Detect which cell encompasses the target text, then output its (X, Y) center coordinate. 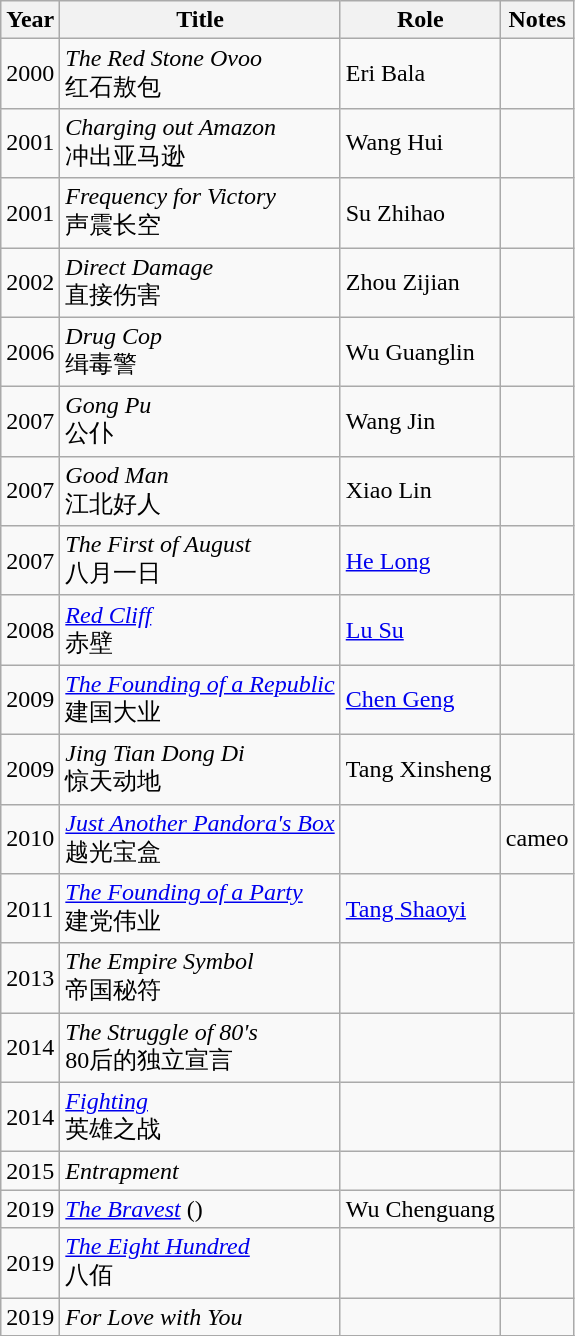
Charging out Amazon冲出亚马逊 (200, 143)
Title (200, 20)
The Struggle of 80's 80后的独立宣言 (200, 1048)
Red Cliff赤壁 (200, 630)
Notes (537, 20)
Fighting 英雄之战 (200, 1117)
Xiao Lin (420, 491)
Lu Su (420, 630)
He Long (420, 561)
2006 (30, 352)
2013 (30, 978)
The First of August八月一日 (200, 561)
2011 (30, 909)
2000 (30, 74)
Wu Chenguang (420, 1209)
Tang Shaoyi (420, 909)
The Empire Symbol 帝国秘符 (200, 978)
The Red Stone Ovoo红石敖包 (200, 74)
Entrapment (200, 1171)
The Eight Hundred 八佰 (200, 1263)
Wang Jin (420, 422)
For Love with You (200, 1317)
The Founding of a Party建党伟业 (200, 909)
Year (30, 20)
Chen Geng (420, 700)
The Bravest () (200, 1209)
Jing Tian Dong Di惊天动地 (200, 769)
Eri Bala (420, 74)
2008 (30, 630)
Zhou Zijian (420, 283)
Gong Pu公仆 (200, 422)
Role (420, 20)
Good Man江北好人 (200, 491)
cameo (537, 839)
Direct Damage直接伤害 (200, 283)
2015 (30, 1171)
Wu Guanglin (420, 352)
Drug Cop缉毒警 (200, 352)
Just Another Pandora's Box越光宝盒 (200, 839)
Su Zhihao (420, 213)
Frequency for Victory声震长空 (200, 213)
Tang Xinsheng (420, 769)
The Founding of a Republic建国大业 (200, 700)
2010 (30, 839)
2002 (30, 283)
Wang Hui (420, 143)
